Locate the cell with the specified text and output its (X, Y) center coordinate. 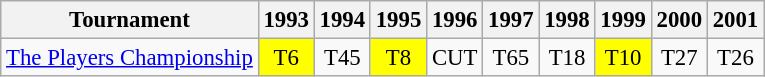
T26 (735, 58)
1999 (623, 20)
1996 (455, 20)
1998 (567, 20)
CUT (455, 58)
T8 (398, 58)
2000 (679, 20)
2001 (735, 20)
1997 (511, 20)
Tournament (130, 20)
1995 (398, 20)
The Players Championship (130, 58)
1993 (286, 20)
T10 (623, 58)
T65 (511, 58)
T6 (286, 58)
T45 (342, 58)
T27 (679, 58)
1994 (342, 20)
T18 (567, 58)
